Return (x, y) of the center of cell containing provided text 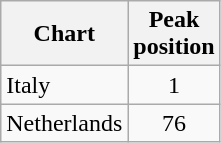
1 (174, 85)
Chart (64, 34)
76 (174, 123)
Netherlands (64, 123)
Italy (64, 85)
Peakposition (174, 34)
